Determine the [x, y] coordinate at the center of the cell enclosing the given text.  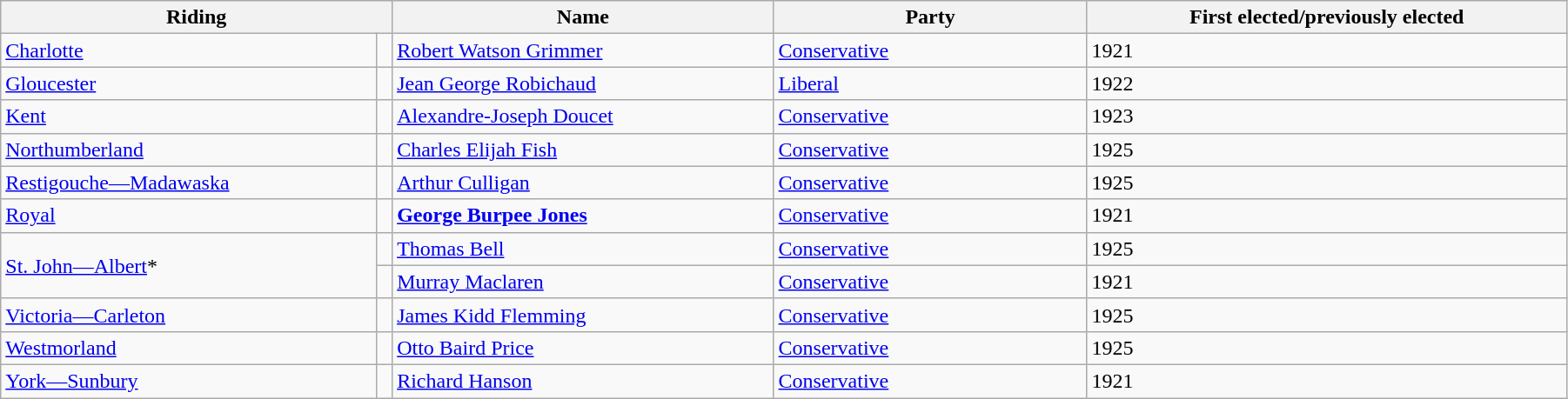
Northumberland [189, 150]
St. John—Albert* [189, 265]
1923 [1326, 116]
Arthur Culligan [583, 183]
Victoria—Carleton [189, 315]
Gloucester [189, 83]
First elected/previously elected [1326, 17]
Charles Elijah Fish [583, 150]
James Kidd Flemming [583, 315]
Kent [189, 116]
Royal [189, 216]
Thomas Bell [583, 249]
Robert Watson Grimmer [583, 50]
Charlotte [189, 50]
Name [583, 17]
Alexandre-Joseph Doucet [583, 116]
Riding [197, 17]
Liberal [930, 83]
Murray Maclaren [583, 282]
Jean George Robichaud [583, 83]
Otto Baird Price [583, 348]
Party [930, 17]
Westmorland [189, 348]
George Burpee Jones [583, 216]
Richard Hanson [583, 381]
York—Sunbury [189, 381]
Restigouche—Madawaska [189, 183]
1922 [1326, 83]
